Locate the cell with the specified text and output its [X, Y] center coordinate. 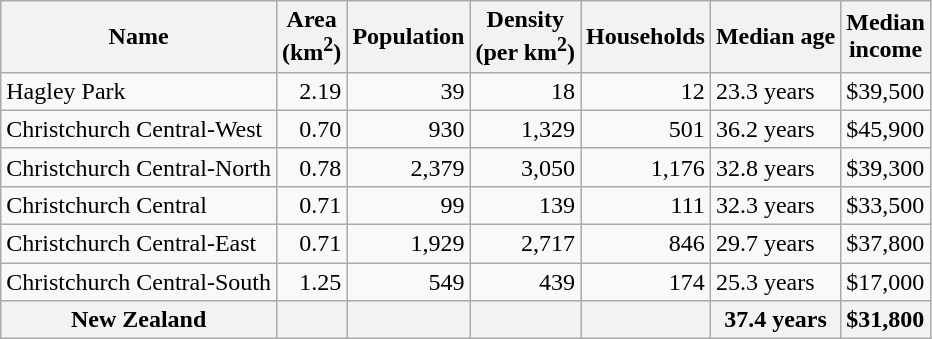
Median age [775, 37]
846 [646, 244]
139 [526, 205]
23.3 years [775, 91]
$37,800 [886, 244]
$31,800 [886, 320]
Christchurch Central-East [139, 244]
501 [646, 129]
Area(km2) [311, 37]
0.70 [311, 129]
549 [408, 282]
New Zealand [139, 320]
32.3 years [775, 205]
2.19 [311, 91]
Christchurch Central-West [139, 129]
36.2 years [775, 129]
2,717 [526, 244]
3,050 [526, 167]
Christchurch Central-North [139, 167]
Medianincome [886, 37]
18 [526, 91]
29.7 years [775, 244]
Population [408, 37]
Households [646, 37]
0.78 [311, 167]
25.3 years [775, 282]
99 [408, 205]
32.8 years [775, 167]
$39,300 [886, 167]
$45,900 [886, 129]
1,329 [526, 129]
1,176 [646, 167]
111 [646, 205]
$39,500 [886, 91]
12 [646, 91]
37.4 years [775, 320]
Christchurch Central [139, 205]
174 [646, 282]
1.25 [311, 282]
1,929 [408, 244]
2,379 [408, 167]
930 [408, 129]
Hagley Park [139, 91]
Density(per km2) [526, 37]
439 [526, 282]
$33,500 [886, 205]
Name [139, 37]
39 [408, 91]
$17,000 [886, 282]
Christchurch Central-South [139, 282]
